Output the [X, Y] coordinate of the center of the cell containing the given text.  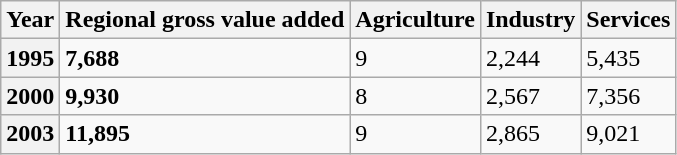
2,865 [530, 134]
Year [30, 20]
2003 [30, 134]
8 [416, 96]
7,356 [628, 96]
9,021 [628, 134]
2,244 [530, 58]
Industry [530, 20]
Regional gross value added [205, 20]
Agriculture [416, 20]
Services [628, 20]
5,435 [628, 58]
11,895 [205, 134]
2,567 [530, 96]
2000 [30, 96]
9,930 [205, 96]
7,688 [205, 58]
1995 [30, 58]
